For the text-containing cell, return its midpoint in [X, Y] coordinate format. 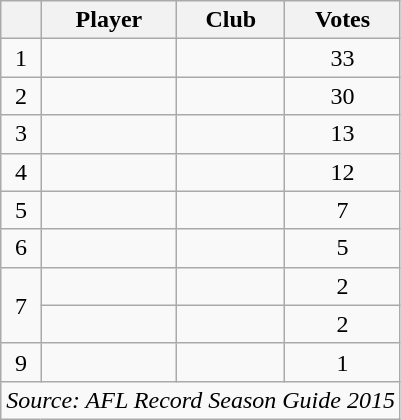
6 [21, 248]
13 [343, 134]
Votes [343, 20]
12 [343, 172]
Player [109, 20]
30 [343, 96]
9 [21, 362]
Source: AFL Record Season Guide 2015 [201, 400]
4 [21, 172]
33 [343, 58]
Club [231, 20]
3 [21, 134]
